Detect which cell encompasses the target text, then output its [x, y] center coordinate. 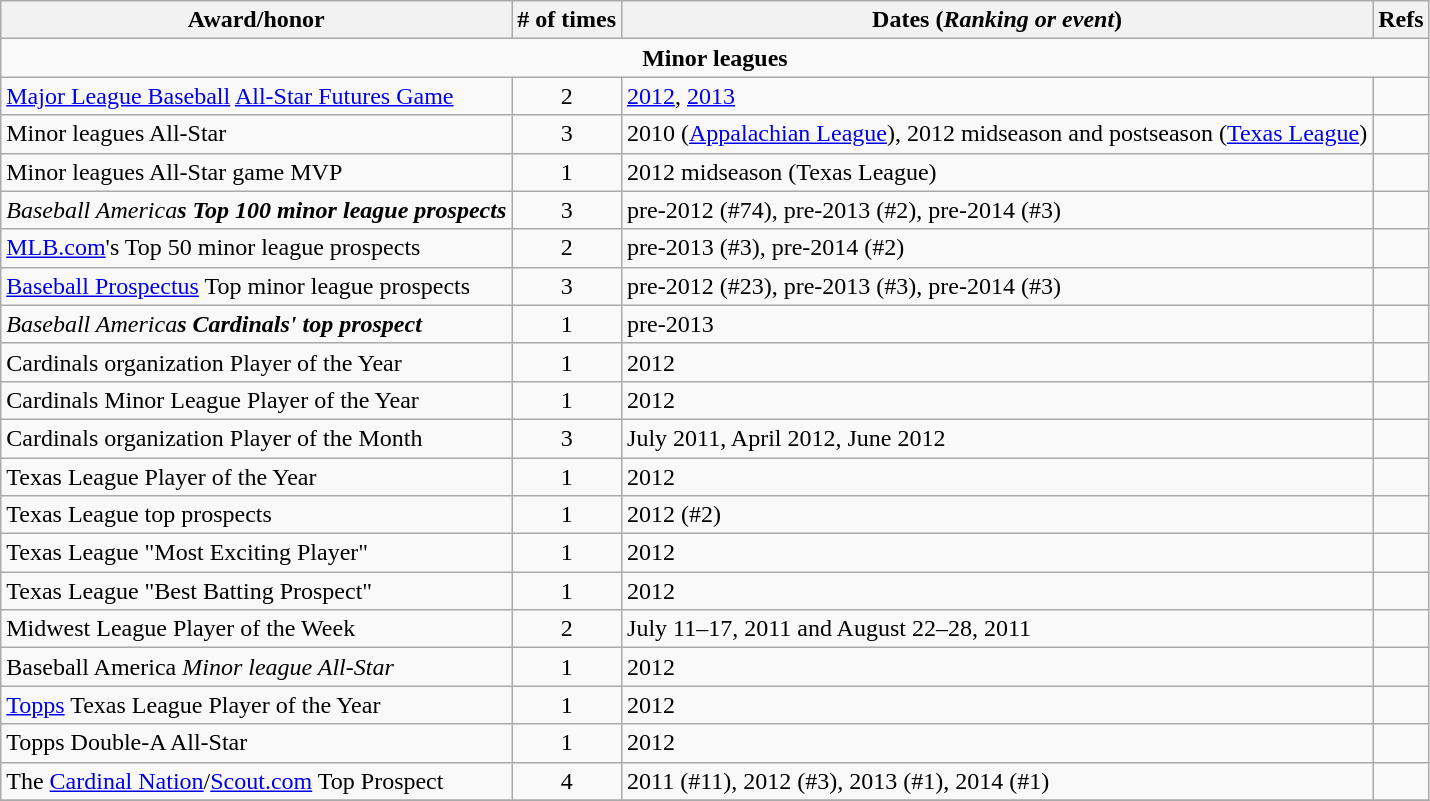
2012 midseason (Texas League) [998, 172]
4 [567, 781]
Texas League top prospects [256, 515]
Midwest League Player of the Week [256, 629]
Baseball Americas Cardinals' top prospect [256, 324]
2011 (#11), 2012 (#3), 2013 (#1), 2014 (#1) [998, 781]
Topps Texas League Player of the Year [256, 705]
Minor leagues All-Star [256, 134]
pre-2013 [998, 324]
Minor leagues All-Star game MVP [256, 172]
# of times [567, 20]
July 11–17, 2011 and August 22–28, 2011 [998, 629]
Texas League "Best Batting Prospect" [256, 591]
Baseball America Minor league All-Star [256, 667]
Cardinals organization Player of the Month [256, 438]
pre-2012 (#74), pre-2013 (#2), pre-2014 (#3) [998, 210]
Cardinals organization Player of the Year [256, 362]
Dates (Ranking or event) [998, 20]
Refs [1401, 20]
2012 (#2) [998, 515]
Baseball Americas Top 100 minor league prospects [256, 210]
2010 (Appalachian League), 2012 midseason and postseason (Texas League) [998, 134]
Texas League "Most Exciting Player" [256, 553]
Topps Double-A All-Star [256, 743]
Cardinals Minor League Player of the Year [256, 400]
pre-2012 (#23), pre-2013 (#3), pre-2014 (#3) [998, 286]
Minor leagues [715, 58]
MLB.com's Top 50 minor league prospects [256, 248]
Major League Baseball All-Star Futures Game [256, 96]
The Cardinal Nation/Scout.com Top Prospect [256, 781]
Award/honor [256, 20]
July 2011, April 2012, June 2012 [998, 438]
pre-2013 (#3), pre-2014 (#2) [998, 248]
Texas League Player of the Year [256, 477]
2012, 2013 [998, 96]
Baseball Prospectus Top minor league prospects [256, 286]
